Search for the cell housing the specified text and yield its (x, y) center coordinate. 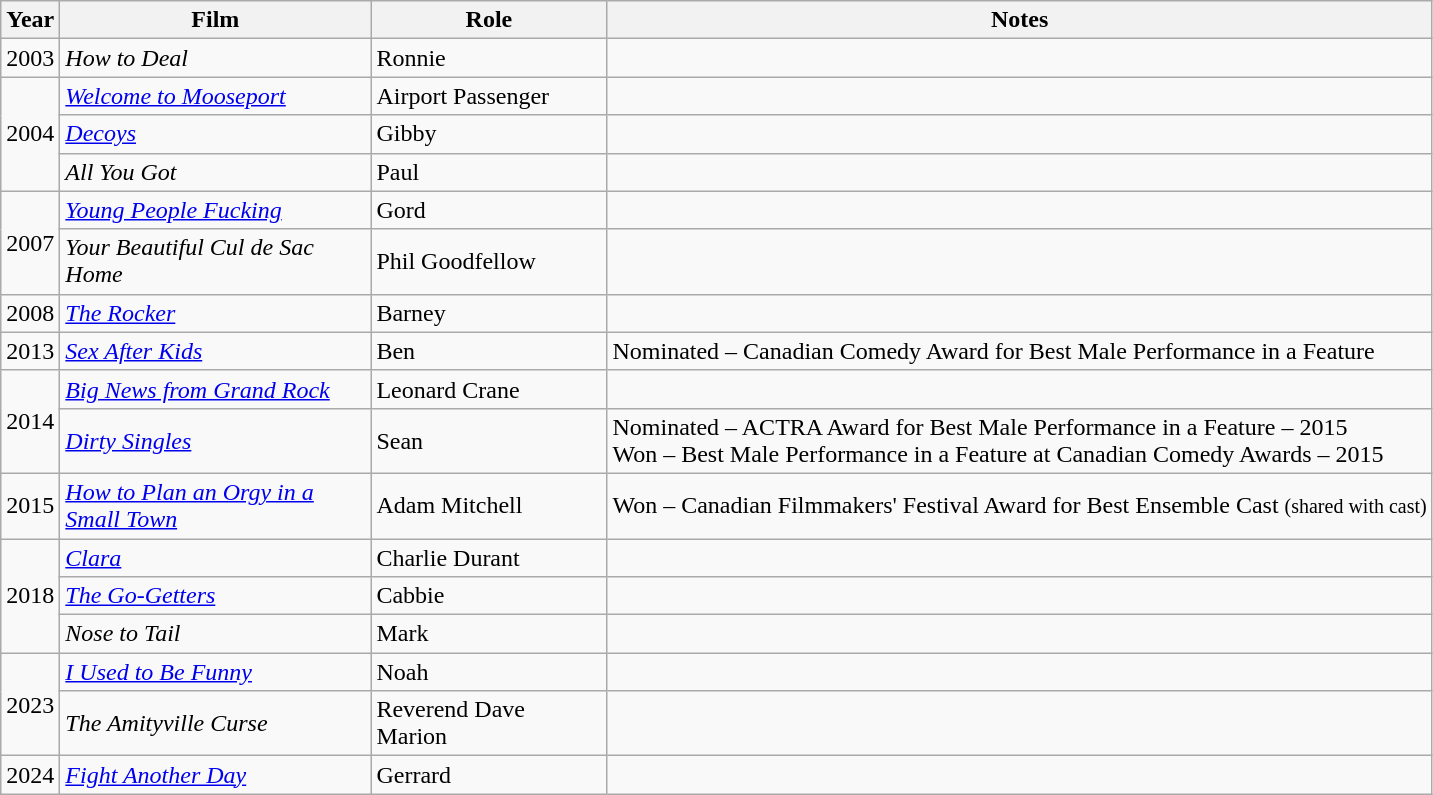
Gibby (489, 134)
2018 (30, 595)
Charlie Durant (489, 557)
Adam Mitchell (489, 506)
Airport Passenger (489, 96)
2014 (30, 422)
Film (216, 20)
Barney (489, 313)
Gord (489, 210)
I Used to Be Funny (216, 672)
Cabbie (489, 596)
Your Beautiful Cul de Sac Home (216, 262)
Nominated – ACTRA Award for Best Male Performance in a Feature – 2015Won – Best Male Performance in a Feature at Canadian Comedy Awards – 2015 (1020, 440)
Won – Canadian Filmmakers' Festival Award for Best Ensemble Cast (shared with cast) (1020, 506)
Nominated – Canadian Comedy Award for Best Male Performance in a Feature (1020, 351)
All You Got (216, 172)
Reverend Dave Marion (489, 724)
The Rocker (216, 313)
How to Plan an Orgy in a Small Town (216, 506)
The Amityville Curse (216, 724)
How to Deal (216, 58)
2023 (30, 704)
The Go-Getters (216, 596)
Ronnie (489, 58)
2024 (30, 775)
Gerrard (489, 775)
Ben (489, 351)
Welcome to Mooseport (216, 96)
Role (489, 20)
Decoys (216, 134)
Year (30, 20)
Clara (216, 557)
Sean (489, 440)
2004 (30, 134)
2003 (30, 58)
Mark (489, 634)
2013 (30, 351)
Phil Goodfellow (489, 262)
Sex After Kids (216, 351)
Paul (489, 172)
Young People Fucking (216, 210)
Dirty Singles (216, 440)
Big News from Grand Rock (216, 389)
2007 (30, 242)
Noah (489, 672)
2008 (30, 313)
Notes (1020, 20)
Nose to Tail (216, 634)
Fight Another Day (216, 775)
2015 (30, 506)
Leonard Crane (489, 389)
